Identify which cell holds the provided text, then report its (x, y) central coordinate. 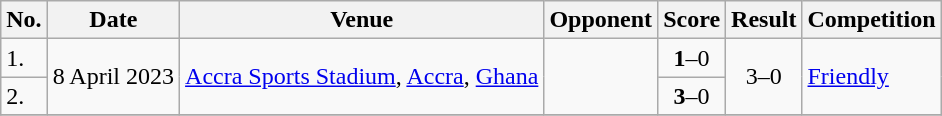
Score (692, 20)
Opponent (601, 20)
8 April 2023 (113, 77)
Friendly (872, 77)
2. (24, 96)
1. (24, 58)
Accra Sports Stadium, Accra, Ghana (362, 77)
Competition (872, 20)
Venue (362, 20)
Date (113, 20)
No. (24, 20)
Result (764, 20)
1–0 (692, 58)
